Determine the [x, y] coordinate at the center of the cell enclosing the given text.  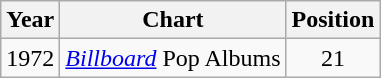
Chart [173, 20]
21 [333, 58]
Billboard Pop Albums [173, 58]
Position [333, 20]
1972 [30, 58]
Year [30, 20]
